Provide the [X, Y] coordinate of the cell's center where the given text is located.  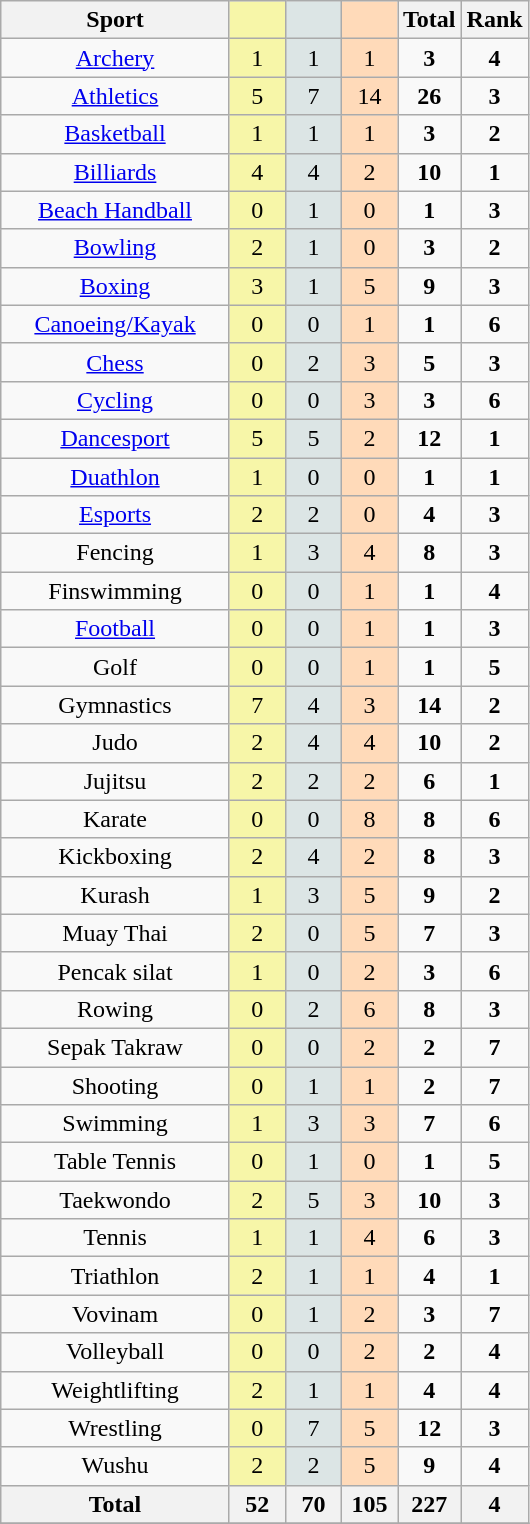
Football [116, 629]
Vovinam [116, 1314]
227 [430, 1504]
Volleyball [116, 1352]
Swimming [116, 1124]
Pencak silat [116, 971]
Karate [116, 819]
Canoeing/Kayak [116, 324]
Judo [116, 743]
Basketball [116, 134]
Wushu [116, 1466]
Cycling [116, 400]
Gymnastics [116, 705]
Triathlon [116, 1276]
Muay Thai [116, 933]
Rank [494, 20]
Beach Handball [116, 210]
Kurash [116, 895]
Sport [116, 20]
70 [313, 1504]
Boxing [116, 286]
Dancesport [116, 438]
Athletics [116, 96]
Sepak Takraw [116, 1047]
Esports [116, 515]
Duathlon [116, 477]
Tennis [116, 1238]
105 [369, 1504]
Taekwondo [116, 1200]
Weightlifting [116, 1390]
Finswimming [116, 591]
Wrestling [116, 1428]
Chess [116, 362]
Jujitsu [116, 781]
Golf [116, 667]
Rowing [116, 1009]
26 [430, 96]
Shooting [116, 1085]
Table Tennis [116, 1162]
Billiards [116, 172]
Fencing [116, 553]
Bowling [116, 248]
52 [257, 1504]
Archery [116, 58]
Kickboxing [116, 857]
